Extract the (X, Y) coordinate from the center of the cell holding the provided text.  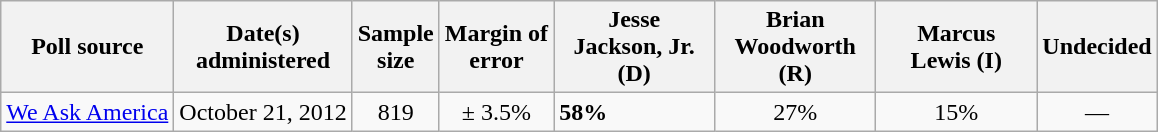
October 21, 2012 (263, 112)
— (1097, 112)
Samplesize (396, 47)
27% (796, 112)
Undecided (1097, 47)
Poll source (88, 47)
± 3.5% (496, 112)
58% (634, 112)
Date(s)administered (263, 47)
JesseJackson, Jr. (D) (634, 47)
15% (956, 112)
MarcusLewis (I) (956, 47)
819 (396, 112)
We Ask America (88, 112)
Margin oferror (496, 47)
BrianWoodworth (R) (796, 47)
